Return the [x, y] coordinate for the center point of the cell that contains the specified text.  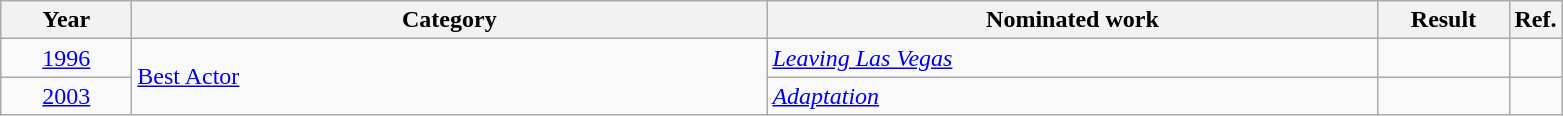
Nominated work [1072, 20]
Result [1444, 20]
Year [66, 20]
Leaving Las Vegas [1072, 58]
Category [450, 20]
Ref. [1536, 20]
1996 [66, 58]
2003 [66, 96]
Best Actor [450, 77]
Adaptation [1072, 96]
